Locate the cell with the specified text and output its (x, y) center coordinate. 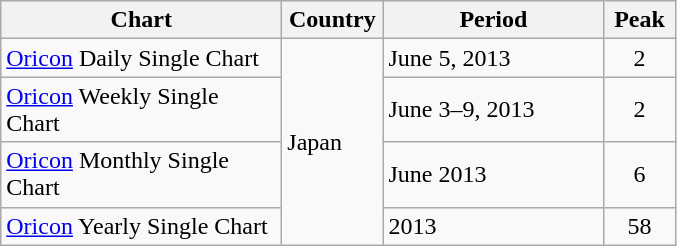
Oricon Weekly Single Chart (142, 110)
Oricon Monthly Single Chart (142, 174)
June 5, 2013 (494, 58)
6 (640, 174)
Peak (640, 20)
Period (494, 20)
58 (640, 226)
June 3–9, 2013 (494, 110)
Oricon Daily Single Chart (142, 58)
Oricon Yearly Single Chart (142, 226)
Chart (142, 20)
2013 (494, 226)
Japan (332, 142)
June 2013 (494, 174)
Country (332, 20)
